Output the [x, y] coordinate of the center of the cell containing the given text.  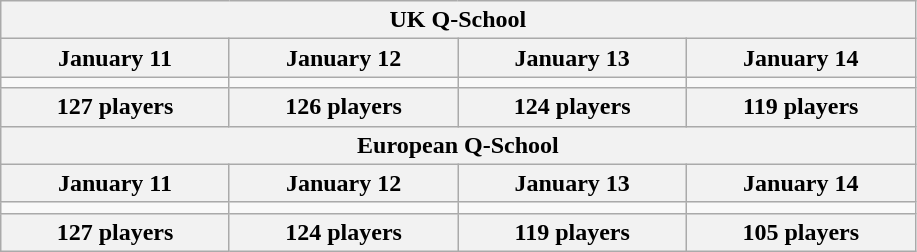
European Q-School [458, 145]
126 players [344, 107]
UK Q-School [458, 20]
105 players [800, 232]
